Return [x, y] of the center of cell containing provided text 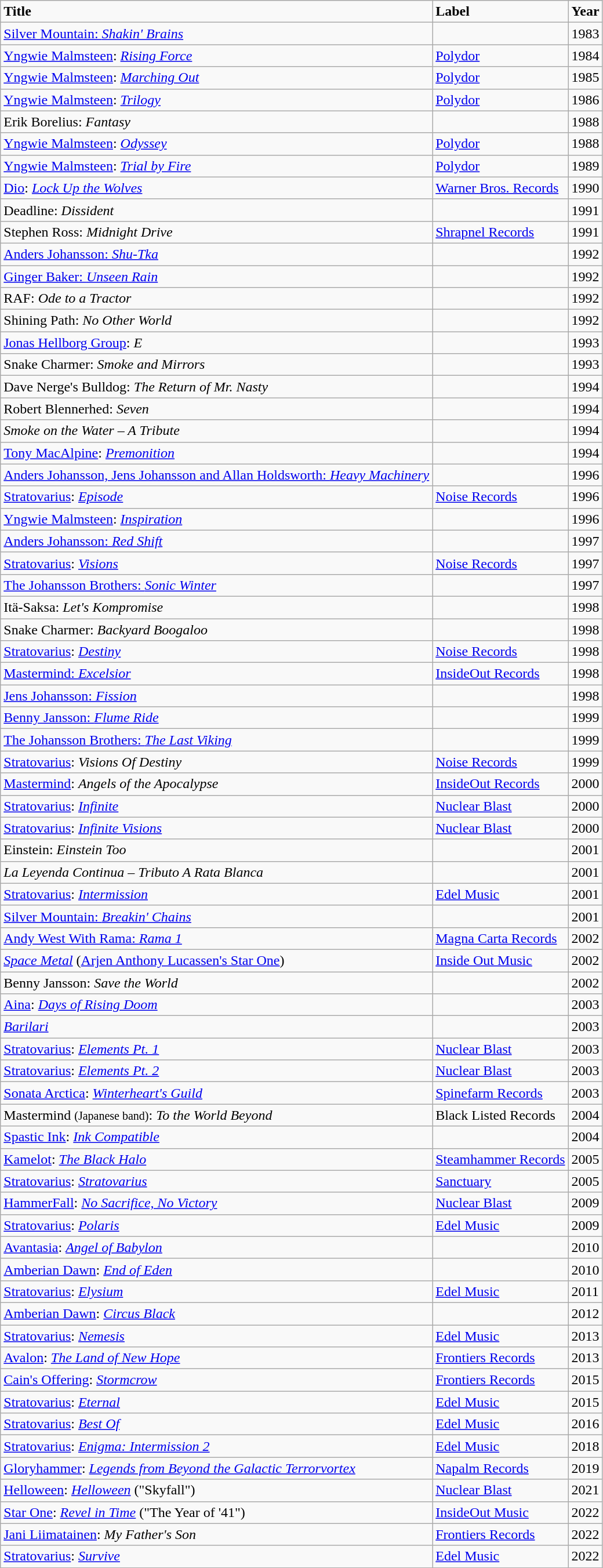
Shining Path: No Other World [217, 321]
Benny Jansson: Flume Ride [217, 718]
1986 [586, 100]
Stratovarius: Visions Of Destiny [217, 762]
Stephen Ross: Midnight Drive [217, 232]
Yngwie Malmsteen: Trial by Fire [217, 166]
1984 [586, 56]
Stratovarius: Destiny [217, 652]
Stratovarius: Intermission [217, 894]
InsideOut Music [500, 1512]
Star One: Revel in Time ("The Year of '41") [217, 1512]
Stratovarius: Best Of [217, 1424]
Spastic Ink: Ink Compatible [217, 1137]
1983 [586, 34]
Anders Johansson: Red Shift [217, 541]
2016 [586, 1424]
2018 [586, 1446]
Snake Charmer: Smoke and Mirrors [217, 365]
Spinefarm Records [500, 1093]
Warner Bros. Records [500, 188]
Napalm Records [500, 1468]
Stratovarius: Enigma: Intermission 2 [217, 1446]
Kamelot: The Black Halo [217, 1159]
Yngwie Malmsteen: Marching Out [217, 78]
Einstein: Einstein Too [217, 850]
Stratovarius: Nemesis [217, 1335]
Stratovarius: Episode [217, 497]
Stratovarius: Visions [217, 563]
2019 [586, 1468]
Mastermind: Angels of the Apocalypse [217, 784]
Stratovarius: Elements Pt. 2 [217, 1071]
Aina: Days of Rising Doom [217, 1005]
Cain's Offering: Stormcrow [217, 1380]
La Leyenda Continua – Tributo A Rata Blanca [217, 872]
Silver Mountain: Breakin' Chains [217, 916]
1985 [586, 78]
Stratovarius: Polaris [217, 1225]
Stratovarius: Infinite [217, 806]
Black Listed Records [500, 1115]
Stratovarius: Stratovarius [217, 1181]
Mastermind: Excelsior [217, 674]
Anders Johansson: Shu-Tka [217, 254]
Mastermind (Japanese band): To the World Beyond [217, 1115]
Barilari [217, 1027]
Avalon: The Land of New Hope [217, 1358]
Year [586, 12]
Stratovarius: Elysium [217, 1291]
Amberian Dawn: End of Eden [217, 1269]
Dave Nerge's Bulldog: The Return of Mr. Nasty [217, 387]
Avantasia: Angel of Babylon [217, 1247]
Silver Mountain: Shakin' Brains [217, 34]
Amberian Dawn: Circus Black [217, 1313]
Deadline: Dissident [217, 210]
Stratovarius: Elements Pt. 1 [217, 1049]
2012 [586, 1313]
Andy West With Rama: Rama 1 [217, 938]
Robert Blennerhed: Seven [217, 409]
Stratovarius: Eternal [217, 1402]
Yngwie Malmsteen: Trilogy [217, 100]
Sanctuary [500, 1181]
Itä-Saksa: Let's Kompromise [217, 607]
The Johansson Brothers: Sonic Winter [217, 585]
Space Metal (Arjen Anthony Lucassen's Star One) [217, 960]
Anders Johansson, Jens Johansson and Allan Holdsworth: Heavy Machinery [217, 475]
Shrapnel Records [500, 232]
Ginger Baker: Unseen Rain [217, 277]
Sonata Arctica: Winterheart's Guild [217, 1093]
Magna Carta Records [500, 938]
Steamhammer Records [500, 1159]
Yngwie Malmsteen: Odyssey [217, 144]
2011 [586, 1291]
Inside Out Music [500, 960]
Snake Charmer: Backyard Boogaloo [217, 629]
Yngwie Malmsteen: Inspiration [217, 519]
1990 [586, 188]
The Johansson Brothers: The Last Viking [217, 740]
Smoke on the Water – A Tribute [217, 431]
1989 [586, 166]
Label [500, 12]
Tony MacAlpine: Premonition [217, 453]
Helloween: Helloween ("Skyfall") [217, 1490]
Stratovarius: Survive [217, 1556]
RAF: Ode to a Tractor [217, 299]
Title [217, 12]
2021 [586, 1490]
Gloryhammer: Legends from Beyond the Galactic Terrorvortex [217, 1468]
Stratovarius: Infinite Visions [217, 828]
Jani Liimatainen: My Father's Son [217, 1534]
Jonas Hellborg Group: E [217, 343]
Dio: Lock Up the Wolves [217, 188]
Benny Jansson: Save the World [217, 983]
Jens Johansson: Fission [217, 696]
Erik Borelius: Fantasy [217, 122]
Yngwie Malmsteen: Rising Force [217, 56]
HammerFall: No Sacrifice, No Victory [217, 1203]
